Capture the cell that displays the provided text and extract its (X, Y) central coordinate. 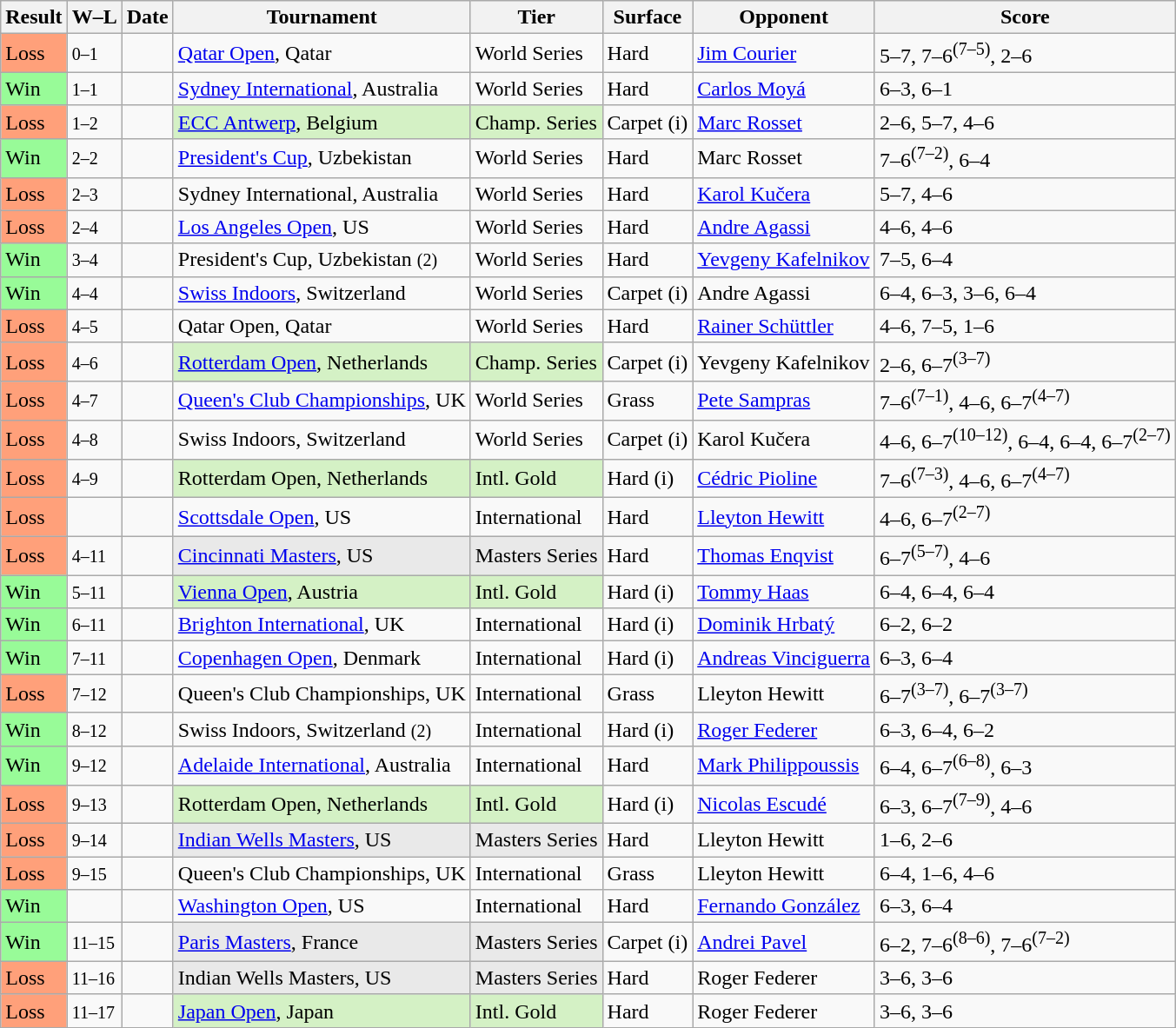
2–4 (94, 227)
Adelaide International, Australia (322, 765)
Nicolas Escudé (784, 805)
Date (148, 17)
1–1 (94, 89)
4–6, 6–7(2–7) (1025, 518)
Swiss Indoors, Switzerland (2) (322, 729)
5–7, 4–6 (1025, 194)
Mark Philippoussis (784, 765)
Brighton International, UK (322, 625)
4–9 (94, 478)
6–2, 7–6(8–6), 7–6(7–2) (1025, 942)
6–3, 6–7(7–9), 4–6 (1025, 805)
W–L (94, 17)
Thomas Enqvist (784, 556)
11–16 (94, 978)
5–11 (94, 592)
6–7(3–7), 6–7(3–7) (1025, 693)
6–4, 1–6, 4–6 (1025, 873)
Rainer Schüttler (784, 326)
7–6(7–3), 4–6, 6–7(4–7) (1025, 478)
Carlos Moyá (784, 89)
Result (34, 17)
3–4 (94, 260)
Japan Open, Japan (322, 1011)
Pete Sampras (784, 401)
4–11 (94, 556)
6–11 (94, 625)
Tournament (322, 17)
7–5, 6–4 (1025, 260)
0–1 (94, 54)
4–6 (94, 361)
Cédric Pioline (784, 478)
7–6(7–2), 6–4 (1025, 158)
9–14 (94, 840)
6–4, 6–7(6–8), 6–3 (1025, 765)
Washington Open, US (322, 906)
Andreas Vinciguerra (784, 658)
6–3, 6–1 (1025, 89)
9–12 (94, 765)
4–7 (94, 401)
4–5 (94, 326)
Opponent (784, 17)
Cincinnati Masters, US (322, 556)
6–3, 6–4, 6–2 (1025, 729)
4–4 (94, 293)
President's Cup, Uzbekistan (2) (322, 260)
Dominik Hrbatý (784, 625)
6–4, 6–3, 3–6, 6–4 (1025, 293)
4–6, 4–6 (1025, 227)
4–6, 6–7(10–12), 6–4, 6–4, 6–7(2–7) (1025, 440)
5–7, 7–6(7–5), 2–6 (1025, 54)
4–6, 7–5, 1–6 (1025, 326)
2–6, 5–7, 4–6 (1025, 122)
6–2, 6–2 (1025, 625)
Scottsdale Open, US (322, 518)
7–12 (94, 693)
9–13 (94, 805)
6–4, 6–4, 6–4 (1025, 592)
7–6(7–1), 4–6, 6–7(4–7) (1025, 401)
Los Angeles Open, US (322, 227)
11–15 (94, 942)
Tommy Haas (784, 592)
4–8 (94, 440)
ECC Antwerp, Belgium (322, 122)
1–2 (94, 122)
Jim Courier (784, 54)
2–6, 6–7(3–7) (1025, 361)
9–15 (94, 873)
2–2 (94, 158)
2–3 (94, 194)
President's Cup, Uzbekistan (322, 158)
Tier (536, 17)
Fernando González (784, 906)
7–11 (94, 658)
Score (1025, 17)
11–17 (94, 1011)
6–7(5–7), 4–6 (1025, 556)
Surface (648, 17)
Andrei Pavel (784, 942)
Paris Masters, France (322, 942)
Copenhagen Open, Denmark (322, 658)
8–12 (94, 729)
Vienna Open, Austria (322, 592)
1–6, 2–6 (1025, 840)
